Provide the [x, y] coordinate of the cell's center where the given text is located.  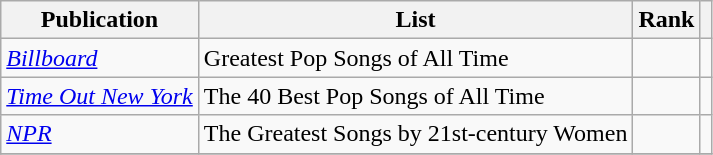
The Greatest Songs by 21st-century Women [416, 134]
NPR [100, 134]
Greatest Pop Songs of All Time [416, 58]
The 40 Best Pop Songs of All Time [416, 96]
Publication [100, 20]
Rank [666, 20]
Time Out New York [100, 96]
Billboard [100, 58]
List [416, 20]
